Output the [X, Y] coordinate of the center of the cell containing the given text.  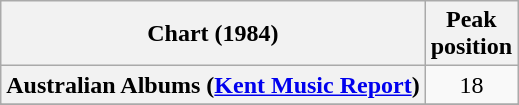
Australian Albums (Kent Music Report) [213, 85]
Peakposition [471, 34]
Chart (1984) [213, 34]
18 [471, 85]
